Return the (X, Y) coordinate for the center point of the cell that contains the specified text.  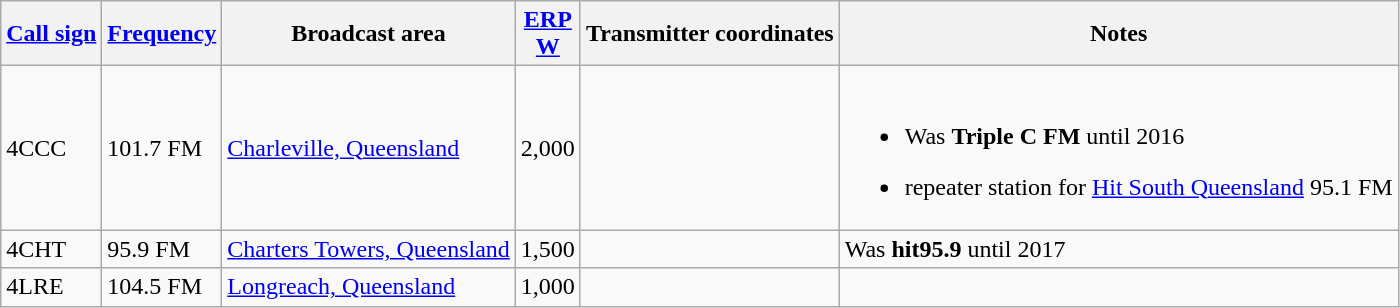
1,000 (548, 287)
4LRE (52, 287)
ERPW (548, 34)
Longreach, Queensland (369, 287)
Broadcast area (369, 34)
Notes (1118, 34)
Charleville, Queensland (369, 148)
Was hit95.9 until 2017 (1118, 249)
Transmitter coordinates (710, 34)
Charters Towers, Queensland (369, 249)
1,500 (548, 249)
104.5 FM (162, 287)
2,000 (548, 148)
Call sign (52, 34)
Frequency (162, 34)
95.9 FM (162, 249)
101.7 FM (162, 148)
Was Triple C FM until 2016repeater station for Hit South Queensland 95.1 FM (1118, 148)
4CCC (52, 148)
4CHT (52, 249)
